Determine the [x, y] coordinate at the center of the cell enclosing the given text.  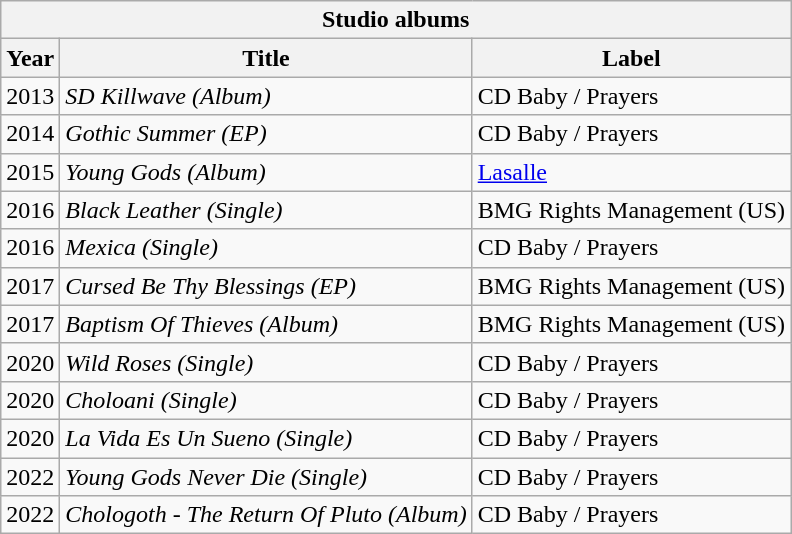
Black Leather (Single) [266, 210]
Title [266, 58]
Young Gods Never Die (Single) [266, 477]
Young Gods (Album) [266, 172]
Wild Roses (Single) [266, 362]
SD Killwave (Album) [266, 96]
Choloani (Single) [266, 400]
2015 [30, 172]
2014 [30, 134]
Studio albums [396, 20]
La Vida Es Un Sueno (Single) [266, 438]
Label [631, 58]
Gothic Summer (EP) [266, 134]
Mexica (Single) [266, 248]
Lasalle [631, 172]
Cursed Be Thy Blessings (EP) [266, 286]
Baptism Of Thieves (Album) [266, 324]
Year [30, 58]
Chologoth - The Return Of Pluto (Album) [266, 515]
2013 [30, 96]
